Determine the (x, y) coordinate at the center of the cell enclosing the given text.  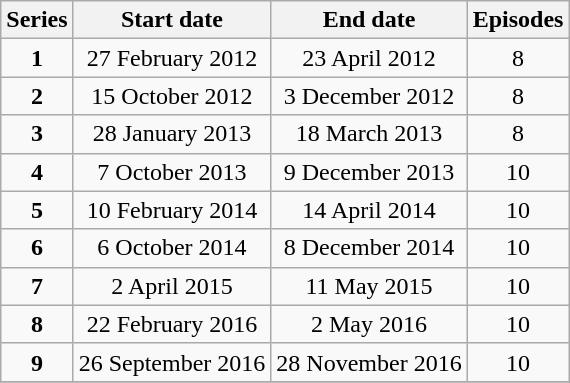
2 May 2016 (369, 324)
18 March 2013 (369, 134)
14 April 2014 (369, 210)
Series (37, 20)
Episodes (518, 20)
27 February 2012 (172, 58)
11 May 2015 (369, 286)
2 (37, 96)
1 (37, 58)
End date (369, 20)
4 (37, 172)
Start date (172, 20)
9 (37, 362)
8 December 2014 (369, 248)
6 (37, 248)
6 October 2014 (172, 248)
3 December 2012 (369, 96)
7 October 2013 (172, 172)
15 October 2012 (172, 96)
22 February 2016 (172, 324)
28 January 2013 (172, 134)
7 (37, 286)
2 April 2015 (172, 286)
10 February 2014 (172, 210)
28 November 2016 (369, 362)
5 (37, 210)
23 April 2012 (369, 58)
9 December 2013 (369, 172)
26 September 2016 (172, 362)
3 (37, 134)
